Return the [x, y] coordinate for the center point of the cell that contains the specified text.  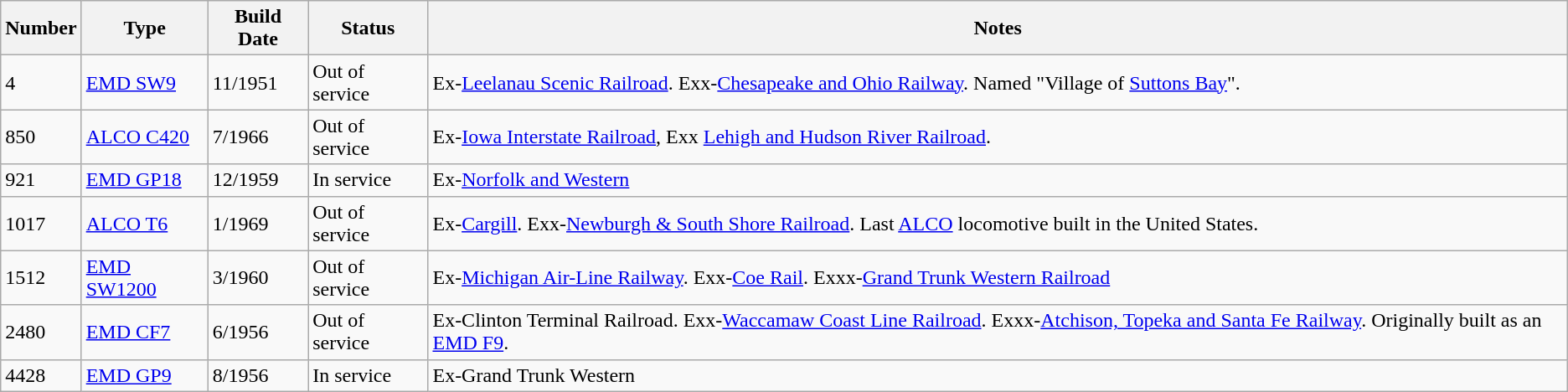
4 [41, 82]
2480 [41, 332]
1017 [41, 223]
Ex-Iowa Interstate Railroad, Exx Lehigh and Hudson River Railroad. [998, 137]
Ex-Norfolk and Western [998, 180]
Build Date [258, 28]
EMD GP18 [144, 180]
3/1960 [258, 278]
EMD SW1200 [144, 278]
ALCO T6 [144, 223]
11/1951 [258, 82]
Ex-Grand Trunk Western [998, 375]
7/1966 [258, 137]
12/1959 [258, 180]
EMD SW9 [144, 82]
Ex-Clinton Terminal Railroad. Exx-Waccamaw Coast Line Railroad. Exxx-Atchison, Topeka and Santa Fe Railway. Originally built as an EMD F9. [998, 332]
6/1956 [258, 332]
Ex-Leelanau Scenic Railroad. Exx-Chesapeake and Ohio Railway. Named "Village of Suttons Bay". [998, 82]
1512 [41, 278]
1/1969 [258, 223]
Ex-Michigan Air-Line Railway. Exx-Coe Rail. Exxx-Grand Trunk Western Railroad [998, 278]
ALCO C420 [144, 137]
EMD CF7 [144, 332]
850 [41, 137]
Ex-Cargill. Exx-Newburgh & South Shore Railroad. Last ALCO locomotive built in the United States. [998, 223]
Status [369, 28]
EMD GP9 [144, 375]
921 [41, 180]
4428 [41, 375]
8/1956 [258, 375]
Notes [998, 28]
Number [41, 28]
Type [144, 28]
